Find where the given text appears and provide that cell's center as [X, Y] coordinate. 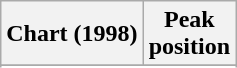
Chart (1998) [72, 34]
Peakposition [189, 34]
